Scan for the cell matching the given text and deliver its (x, y) coordinate at center. 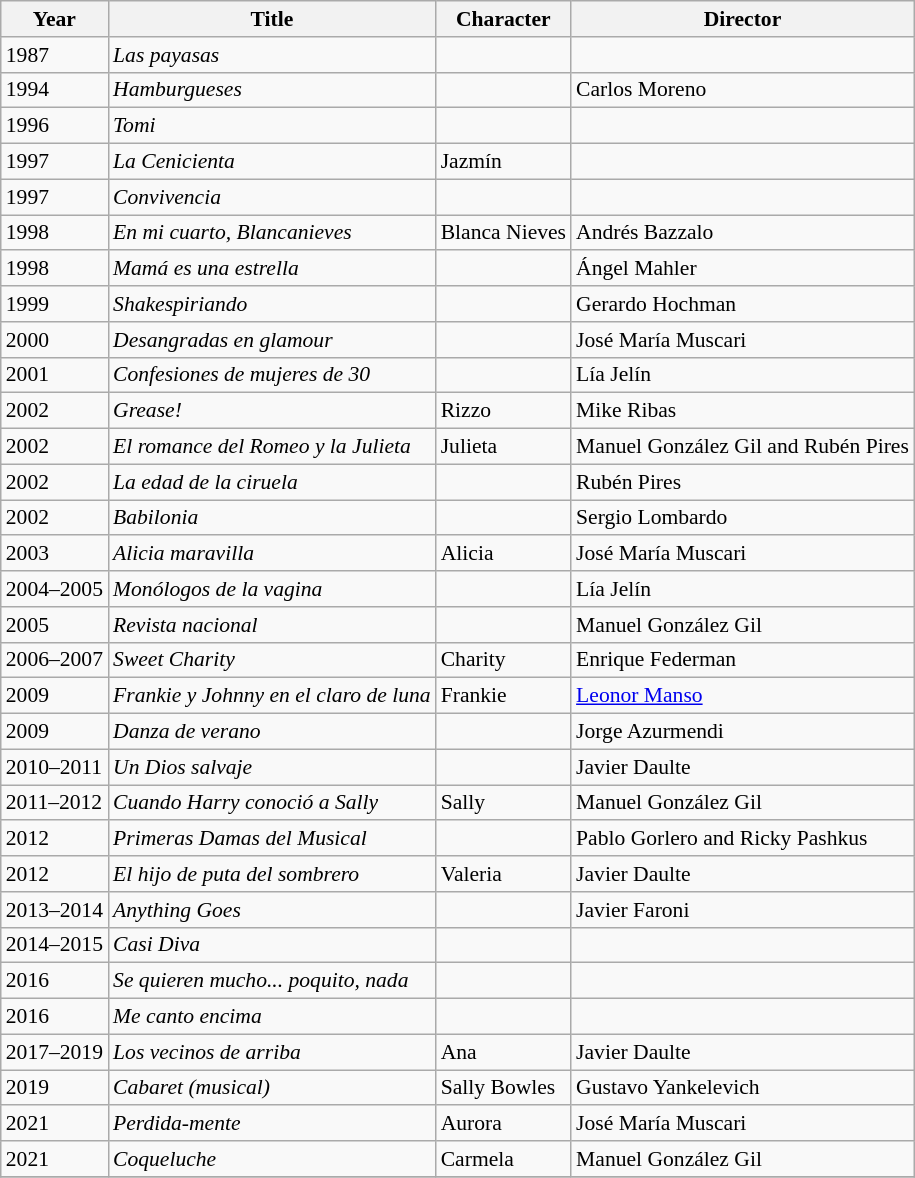
Gustavo Yankelevich (742, 1088)
Leonor Manso (742, 696)
Confesiones de mujeres de 30 (272, 375)
Revista nacional (272, 625)
Mike Ribas (742, 411)
Monólogos de la vagina (272, 589)
Alicia maravilla (272, 554)
Rubén Pires (742, 482)
Director (742, 19)
El romance del Romeo y la Julieta (272, 447)
El hijo de puta del sombrero (272, 874)
Babilonia (272, 518)
2005 (54, 625)
Sally (504, 803)
1994 (54, 90)
Convivencia (272, 197)
Cuando Harry conoció a Sally (272, 803)
2004–2005 (54, 589)
1987 (54, 55)
Andrés Bazzalo (742, 233)
2013–2014 (54, 910)
La Cenicienta (272, 162)
Year (54, 19)
Las payasas (272, 55)
En mi cuarto, Blancanieves (272, 233)
Javier Faroni (742, 910)
Anything Goes (272, 910)
Carlos Moreno (742, 90)
Coqueluche (272, 1159)
Alicia (504, 554)
1999 (54, 304)
Jorge Azurmendi (742, 732)
Cabaret (musical) (272, 1088)
Se quieren mucho... poquito, nada (272, 981)
Character (504, 19)
2017–2019 (54, 1052)
2000 (54, 340)
Blanca Nieves (504, 233)
Carmela (504, 1159)
Tomi (272, 126)
Valeria (504, 874)
Frankie (504, 696)
Sally Bowles (504, 1088)
Title (272, 19)
Ana (504, 1052)
Un Dios salvaje (272, 767)
La edad de la ciruela (272, 482)
Enrique Federman (742, 660)
Rizzo (504, 411)
Perdida-mente (272, 1124)
Sergio Lombardo (742, 518)
Mamá es una estrella (272, 269)
2006–2007 (54, 660)
Me canto encima (272, 1017)
2011–2012 (54, 803)
Hamburgueses (272, 90)
Casi Diva (272, 945)
Charity (504, 660)
Aurora (504, 1124)
Shakespiriando (272, 304)
Danza de verano (272, 732)
Ángel Mahler (742, 269)
Julieta (504, 447)
Gerardo Hochman (742, 304)
Manuel González Gil and Rubén Pires (742, 447)
Frankie y Johnny en el claro de luna (272, 696)
Los vecinos de arriba (272, 1052)
Grease! (272, 411)
2001 (54, 375)
Jazmín (504, 162)
2003 (54, 554)
2019 (54, 1088)
2010–2011 (54, 767)
1996 (54, 126)
Primeras Damas del Musical (272, 839)
Pablo Gorlero and Ricky Pashkus (742, 839)
2014–2015 (54, 945)
Sweet Charity (272, 660)
Desangradas en glamour (272, 340)
